Identify which cell holds the provided text, then report its [x, y] central coordinate. 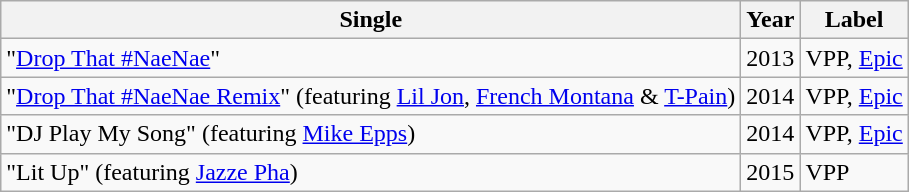
2015 [770, 172]
"Drop That #NaeNae Remix" (featuring Lil Jon, French Montana & T-Pain) [371, 96]
"Lit Up" (featuring Jazze Pha) [371, 172]
VPP [854, 172]
"DJ Play My Song" (featuring Mike Epps) [371, 134]
Single [371, 20]
Year [770, 20]
Label [854, 20]
"Drop That #NaeNae" [371, 58]
2013 [770, 58]
